Output the [x, y] coordinate of the center of the cell containing the given text.  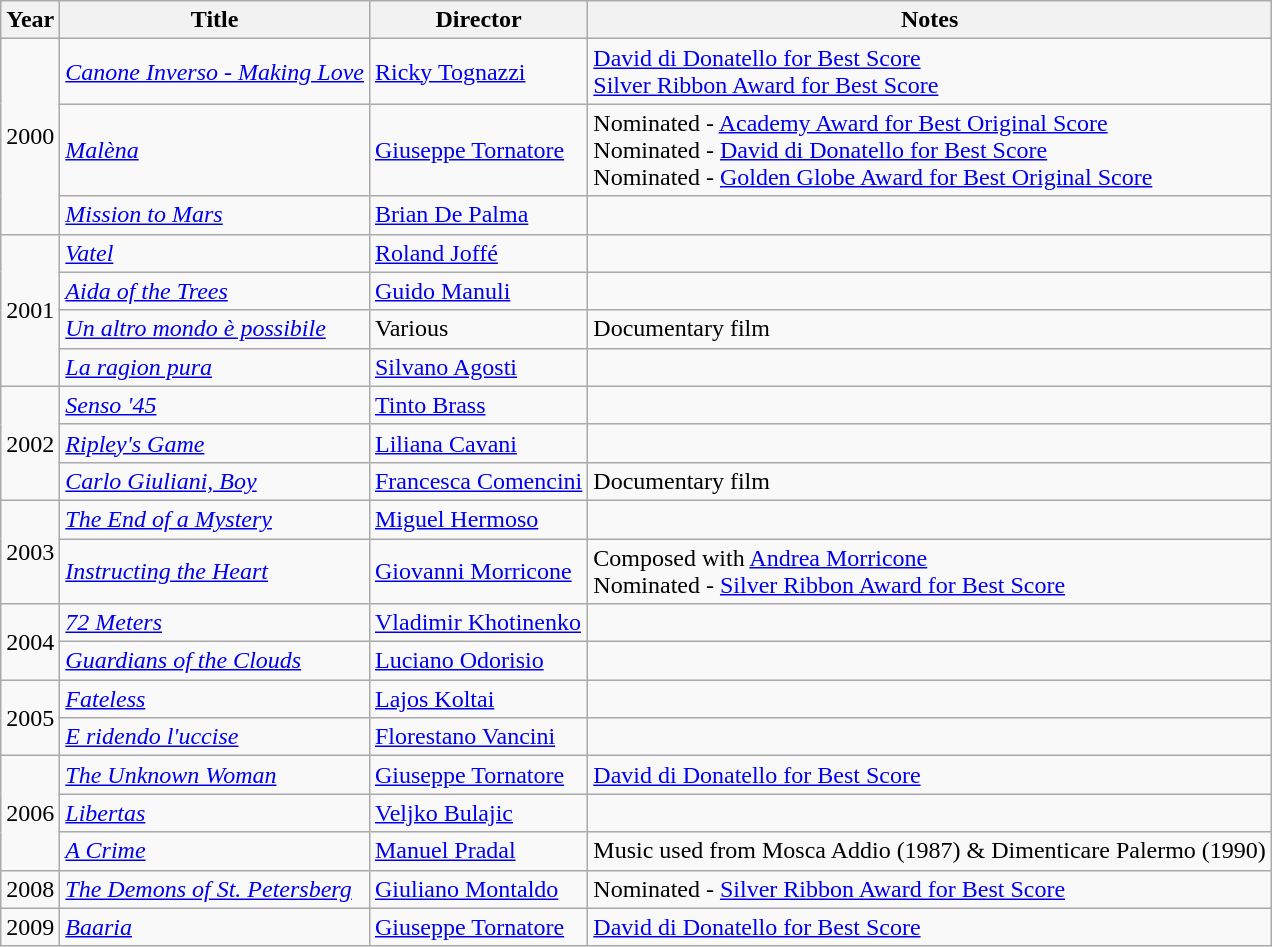
Manuel Pradal [478, 851]
Vladimir Khotinenko [478, 623]
Year [30, 20]
Various [478, 329]
Title [215, 20]
2002 [30, 443]
E ridendo l'uccise [215, 737]
2004 [30, 642]
Tinto Brass [478, 405]
Lajos Koltai [478, 699]
2008 [30, 889]
Guido Manuli [478, 291]
Luciano Odorisio [478, 661]
Canone Inverso - Making Love [215, 72]
Nominated - Academy Award for Best Original ScoreNominated - David di Donatello for Best ScoreNominated - Golden Globe Award for Best Original Score [930, 150]
Malèna [215, 150]
Guardians of the Clouds [215, 661]
Fateless [215, 699]
Carlo Giuliani, Boy [215, 481]
Miguel Hermoso [478, 519]
2005 [30, 718]
Composed with Andrea MorriconeNominated - Silver Ribbon Award for Best Score [930, 570]
The End of a Mystery [215, 519]
Director [478, 20]
Ricky Tognazzi [478, 72]
2009 [30, 927]
72 Meters [215, 623]
Notes [930, 20]
Libertas [215, 813]
2000 [30, 136]
The Demons of St. Petersberg [215, 889]
Vatel [215, 253]
Mission to Mars [215, 215]
La ragion pura [215, 367]
Roland Joffé [478, 253]
Senso '45 [215, 405]
Francesca Comencini [478, 481]
Un altro mondo è possibile [215, 329]
Liliana Cavani [478, 443]
Music used from Mosca Addio (1987) & Dimenticare Palermo (1990) [930, 851]
Giovanni Morricone [478, 570]
Nominated - Silver Ribbon Award for Best Score [930, 889]
Instructing the Heart [215, 570]
2003 [30, 552]
2001 [30, 310]
David di Donatello for Best ScoreSilver Ribbon Award for Best Score [930, 72]
A Crime [215, 851]
Florestano Vancini [478, 737]
Brian De Palma [478, 215]
Veljko Bulajic [478, 813]
Giuliano Montaldo [478, 889]
Baaria [215, 927]
The Unknown Woman [215, 775]
Silvano Agosti [478, 367]
Ripley's Game [215, 443]
Aida of the Trees [215, 291]
2006 [30, 813]
